Extract the [X, Y] coordinate from the center of the cell holding the provided text.  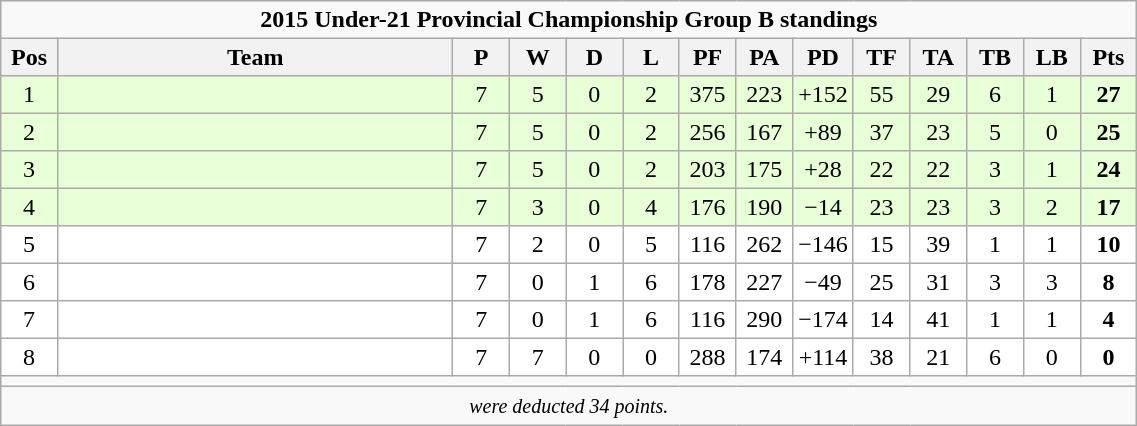
41 [938, 318]
+28 [824, 170]
167 [764, 132]
176 [708, 206]
203 [708, 170]
were deducted 34 points. [569, 406]
Pts [1108, 56]
L [652, 56]
15 [882, 244]
−49 [824, 282]
21 [938, 356]
LB [1052, 56]
55 [882, 94]
Team [254, 56]
+114 [824, 356]
TA [938, 56]
290 [764, 318]
+89 [824, 132]
27 [1108, 94]
TF [882, 56]
10 [1108, 244]
262 [764, 244]
D [594, 56]
PF [708, 56]
−14 [824, 206]
288 [708, 356]
39 [938, 244]
175 [764, 170]
PD [824, 56]
W [538, 56]
PA [764, 56]
29 [938, 94]
174 [764, 356]
37 [882, 132]
38 [882, 356]
375 [708, 94]
17 [1108, 206]
223 [764, 94]
Pos [30, 56]
227 [764, 282]
256 [708, 132]
31 [938, 282]
178 [708, 282]
14 [882, 318]
24 [1108, 170]
2015 Under-21 Provincial Championship Group B standings [569, 20]
P [482, 56]
−146 [824, 244]
TB [996, 56]
+152 [824, 94]
−174 [824, 318]
190 [764, 206]
